Pinpoint the cell where the given text exists, returning its [X, Y] midpoint coordinate. 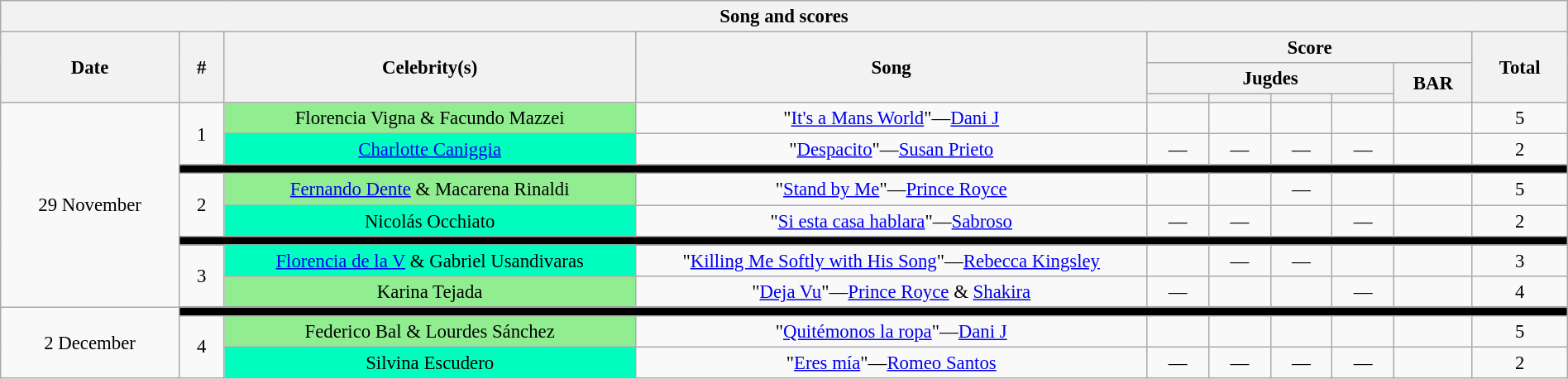
Florencia de la V & Gabriel Usandivaras [430, 261]
"Eres mía"—Romeo Santos [891, 362]
"Despacito"—Susan Prieto [891, 150]
Federico Bal & Lourdes Sánchez [430, 332]
2 December [90, 343]
Score [1310, 48]
"It's a Mans World"—Dani J [891, 118]
"Killing Me Softly with His Song"—Rebecca Kingsley [891, 261]
"Deja Vu"—Prince Royce & Shakira [891, 291]
Fernando Dente & Macarena Rinaldi [430, 189]
Nicolás Occhiato [430, 221]
Florencia Vigna & Facundo Mazzei [430, 118]
Charlotte Caniggia [430, 150]
Silvina Escudero [430, 362]
"Quitémonos la ropa"—Dani J [891, 332]
1 [201, 134]
"Si esta casa hablara"—Sabroso [891, 221]
Song [891, 68]
# [201, 68]
Jugdes [1270, 79]
"Stand by Me"—Prince Royce [891, 189]
Date [90, 68]
Song and scores [784, 17]
Total [1520, 68]
BAR [1432, 83]
Celebrity(s) [430, 68]
Karina Tejada [430, 291]
29 November [90, 205]
